Output the (x, y) coordinate of the center of the cell containing the given text.  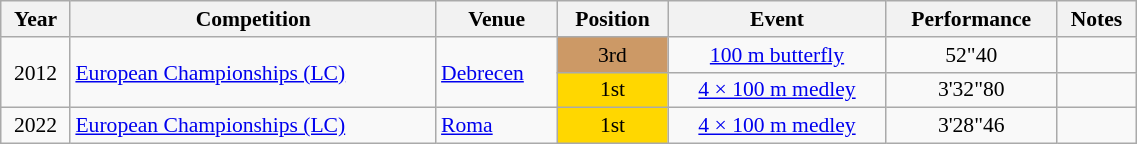
Event (778, 19)
Position (612, 19)
Venue (496, 19)
Notes (1096, 19)
3'28"46 (971, 126)
3rd (612, 55)
Debrecen (496, 72)
Competition (253, 19)
Year (36, 19)
2022 (36, 126)
Performance (971, 19)
100 m butterfly (778, 55)
52"40 (971, 55)
Roma (496, 126)
2012 (36, 72)
3'32"80 (971, 90)
